Return [x, y] of the center of cell containing provided text 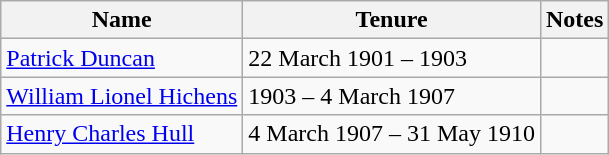
Patrick Duncan [122, 58]
Notes [574, 20]
Name [122, 20]
22 March 1901 – 1903 [392, 58]
Henry Charles Hull [122, 134]
Tenure [392, 20]
William Lionel Hichens [122, 96]
1903 – 4 March 1907 [392, 96]
4 March 1907 – 31 May 1910 [392, 134]
